Scan for the cell matching the given text and deliver its (x, y) coordinate at center. 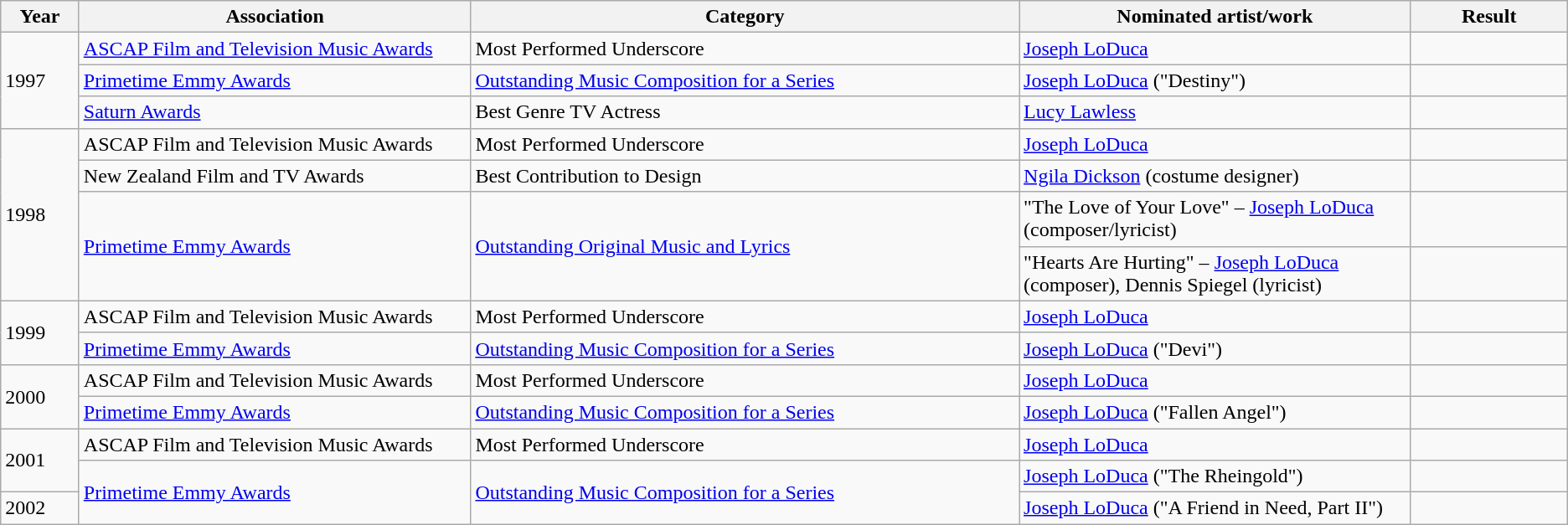
Category (745, 17)
Year (40, 17)
Joseph LoDuca ("The Rheingold") (1215, 476)
2002 (40, 508)
Association (275, 17)
Nominated artist/work (1215, 17)
Best Genre TV Actress (745, 112)
2001 (40, 461)
Outstanding Original Music and Lyrics (745, 246)
1997 (40, 80)
Result (1489, 17)
2000 (40, 396)
New Zealand Film and TV Awards (275, 176)
Lucy Lawless (1215, 112)
"Hearts Are Hurting" – Joseph LoDuca (composer), Dennis Spiegel (lyricist) (1215, 273)
Joseph LoDuca ("Destiny") (1215, 80)
Best Contribution to Design (745, 176)
Ngila Dickson (costume designer) (1215, 176)
1999 (40, 332)
"The Love of Your Love" – Joseph LoDuca (composer/lyricist) (1215, 219)
Joseph LoDuca ("Devi") (1215, 348)
Joseph LoDuca ("A Friend in Need, Part II") (1215, 508)
Joseph LoDuca ("Fallen Angel") (1215, 412)
Saturn Awards (275, 112)
1998 (40, 214)
